Determine the [X, Y] coordinate at the center of the cell enclosing the given text.  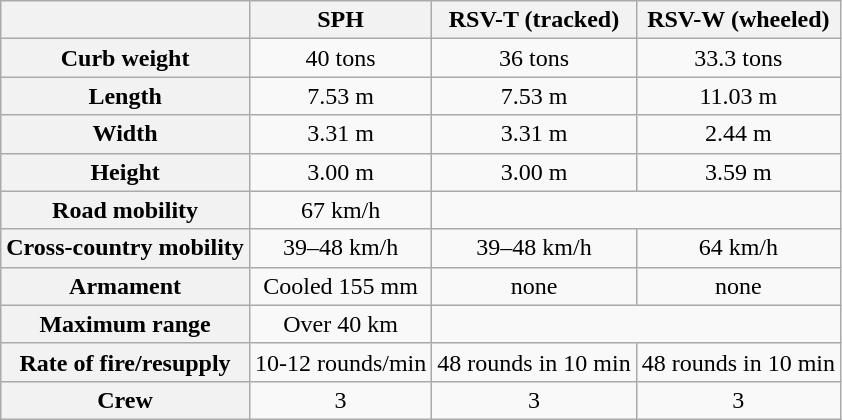
Width [126, 134]
40 tons [340, 58]
Cooled 155 mm [340, 286]
3.59 m [738, 172]
Cross-country mobility [126, 248]
Length [126, 96]
67 km/h [340, 210]
Crew [126, 400]
64 km/h [738, 248]
RSV-W (wheeled) [738, 20]
Maximum range [126, 324]
Curb weight [126, 58]
Rate of fire/resupply [126, 362]
SPH [340, 20]
Height [126, 172]
Over 40 km [340, 324]
2.44 m [738, 134]
10-12 rounds/min [340, 362]
36 tons [534, 58]
33.3 tons [738, 58]
11.03 m [738, 96]
RSV-T (tracked) [534, 20]
Armament [126, 286]
Road mobility [126, 210]
